Capture the cell that displays the provided text and extract its (x, y) central coordinate. 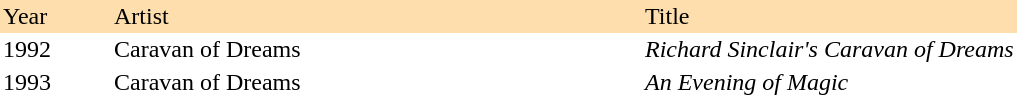
Year (56, 16)
Title (830, 16)
Richard Sinclair's Caravan of Dreams (830, 50)
Caravan of Dreams (376, 50)
Artist (376, 16)
1992 (56, 50)
